For the text-containing cell, return its midpoint in [X, Y] coordinate format. 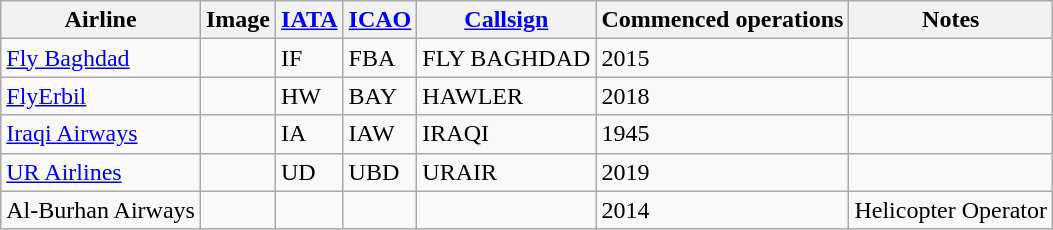
IATA [310, 20]
Airline [101, 20]
2018 [722, 96]
Iraqi Airways [101, 134]
Fly Baghdad [101, 58]
FlyErbil [101, 96]
Callsign [506, 20]
IA [310, 134]
2015 [722, 58]
Al-Burhan Airways [101, 210]
2014 [722, 210]
2019 [722, 172]
Helicopter Operator [951, 210]
1945 [722, 134]
BAY [380, 96]
HW [310, 96]
IF [310, 58]
ICAO [380, 20]
Commenced operations [722, 20]
URAIR [506, 172]
HAWLER [506, 96]
Image [238, 20]
FLY BAGHDAD [506, 58]
IRAQI [506, 134]
UD [310, 172]
UR Airlines [101, 172]
Notes [951, 20]
IAW [380, 134]
FBA [380, 58]
UBD [380, 172]
